Output the [X, Y] coordinate of the center of the cell containing the given text.  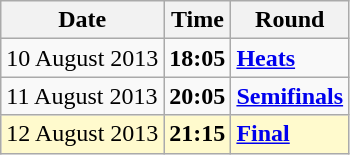
18:05 [198, 58]
Date [82, 20]
Semifinals [290, 96]
10 August 2013 [82, 58]
Heats [290, 58]
21:15 [198, 134]
Final [290, 134]
20:05 [198, 96]
12 August 2013 [82, 134]
Round [290, 20]
11 August 2013 [82, 96]
Time [198, 20]
